Return [X, Y] of the center of cell containing provided text 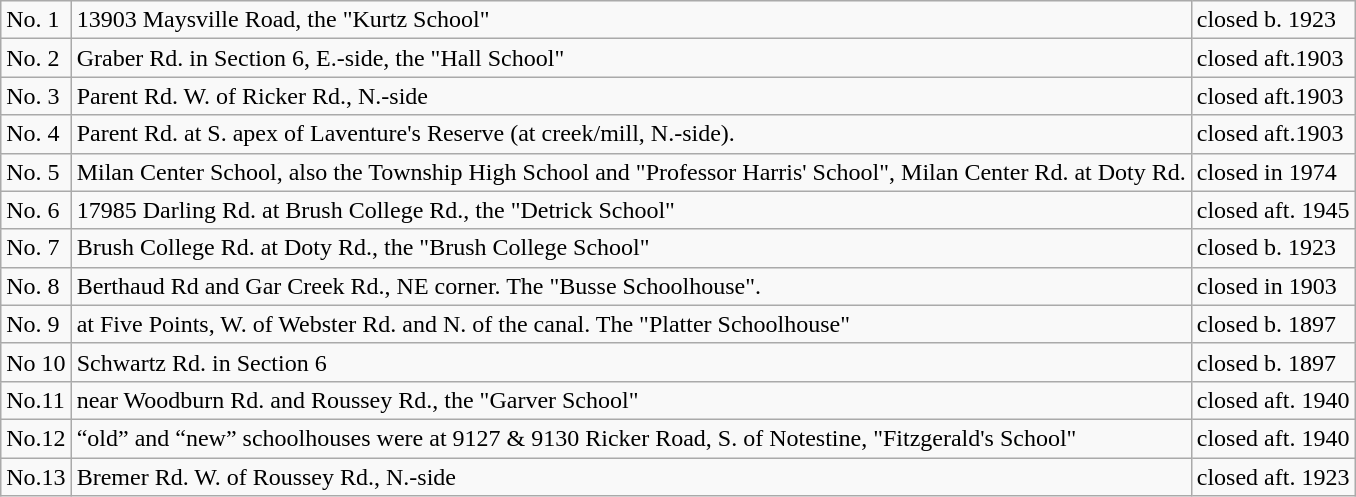
No. 8 [36, 286]
17985 Darling Rd. at Brush College Rd., the "Detrick School" [631, 210]
closed in 1903 [1273, 286]
No.11 [36, 400]
No. 5 [36, 172]
No. 7 [36, 248]
Milan Center School, also the Township High School and "Professor Harris' School", Milan Center Rd. at Doty Rd. [631, 172]
Bremer Rd. W. of Roussey Rd., N.-side [631, 477]
No.13 [36, 477]
No. 2 [36, 58]
No 10 [36, 362]
No. 3 [36, 96]
Parent Rd. at S. apex of Laventure's Reserve (at creek/mill, N.-side). [631, 134]
Berthaud Rd and Gar Creek Rd., NE corner. The "Busse Schoolhouse". [631, 286]
No. 1 [36, 20]
near Woodburn Rd. and Roussey Rd., the "Garver School" [631, 400]
closed aft. 1945 [1273, 210]
Schwartz Rd. in Section 6 [631, 362]
closed in 1974 [1273, 172]
No.12 [36, 438]
at Five Points, W. of Webster Rd. and N. of the canal. The "Platter Schoolhouse" [631, 324]
No. 4 [36, 134]
closed aft. 1923 [1273, 477]
No. 6 [36, 210]
Brush College Rd. at Doty Rd., the "Brush College School" [631, 248]
13903 Maysville Road, the "Kurtz School" [631, 20]
No. 9 [36, 324]
“old” and “new” schoolhouses were at 9127 & 9130 Ricker Road, S. of Notestine, "Fitzgerald's School" [631, 438]
Parent Rd. W. of Ricker Rd., N.-side [631, 96]
Graber Rd. in Section 6, E.-side, the "Hall School" [631, 58]
